Scan for the cell matching the given text and deliver its [x, y] coordinate at center. 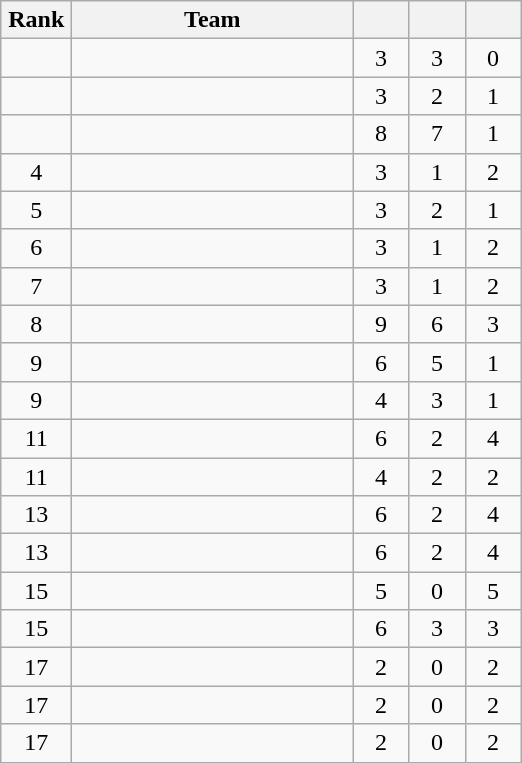
Team [212, 20]
Rank [36, 20]
